Output the (x, y) coordinate of the center of the cell containing the given text.  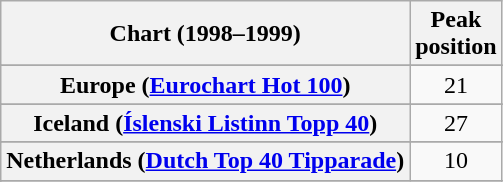
10 (456, 161)
Europe (Eurochart Hot 100) (206, 85)
Peakposition (456, 34)
Iceland (Íslenski Listinn Topp 40) (206, 123)
27 (456, 123)
21 (456, 85)
Chart (1998–1999) (206, 34)
Netherlands (Dutch Top 40 Tipparade) (206, 161)
